Determine the [x, y] coordinate at the center of the cell enclosing the given text.  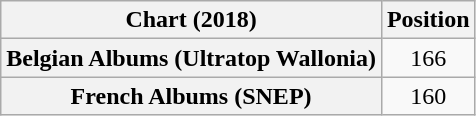
Position [428, 20]
Belgian Albums (Ultratop Wallonia) [192, 58]
Chart (2018) [192, 20]
French Albums (SNEP) [192, 96]
160 [428, 96]
166 [428, 58]
